For the text-containing cell, return its midpoint in [X, Y] coordinate format. 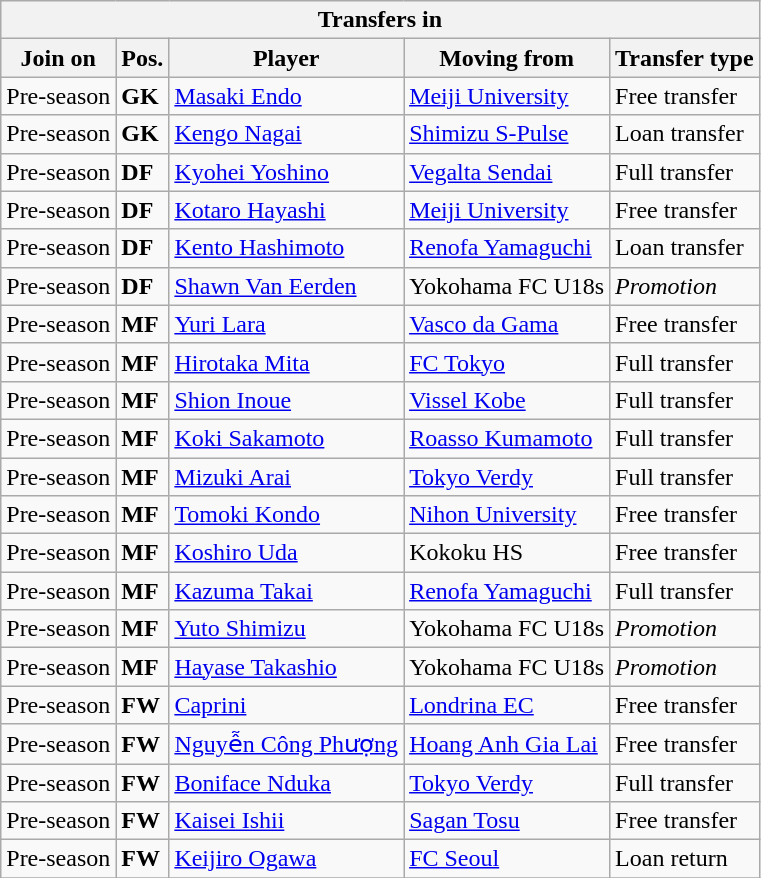
Keijiro Ogawa [286, 859]
FC Tokyo [507, 362]
Roasso Kumamoto [507, 438]
Koshiro Uda [286, 553]
Shimizu S-Pulse [507, 134]
Shion Inoue [286, 400]
Player [286, 58]
Transfers in [380, 20]
Vasco da Gama [507, 324]
Vissel Kobe [507, 400]
Loan return [684, 859]
Kotaro Hayashi [286, 210]
Sagan Tosu [507, 821]
Yuri Lara [286, 324]
Hirotaka Mita [286, 362]
Kyohei Yoshino [286, 172]
Join on [58, 58]
Nguyễn Công Phượng [286, 744]
Hayase Takashio [286, 667]
Mizuki Arai [286, 477]
Kento Hashimoto [286, 248]
Nihon University [507, 515]
Tomoki Kondo [286, 515]
Shawn Van Eerden [286, 286]
Vegalta Sendai [507, 172]
Kokoku HS [507, 553]
FC Seoul [507, 859]
Kengo Nagai [286, 134]
Londrina EC [507, 705]
Masaki Endo [286, 96]
Moving from [507, 58]
Boniface Nduka [286, 783]
Caprini [286, 705]
Kazuma Takai [286, 591]
Hoang Anh Gia Lai [507, 744]
Pos. [142, 58]
Yuto Shimizu [286, 629]
Kaisei Ishii [286, 821]
Transfer type [684, 58]
Koki Sakamoto [286, 438]
